For the text-containing cell, return its midpoint in [x, y] coordinate format. 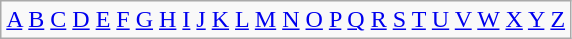
A B C D E F G H I J K L M N O P Q R S T U V W X Y Z [286, 20]
